From the cell containing the given text, extract its center point as (X, Y) coordinate. 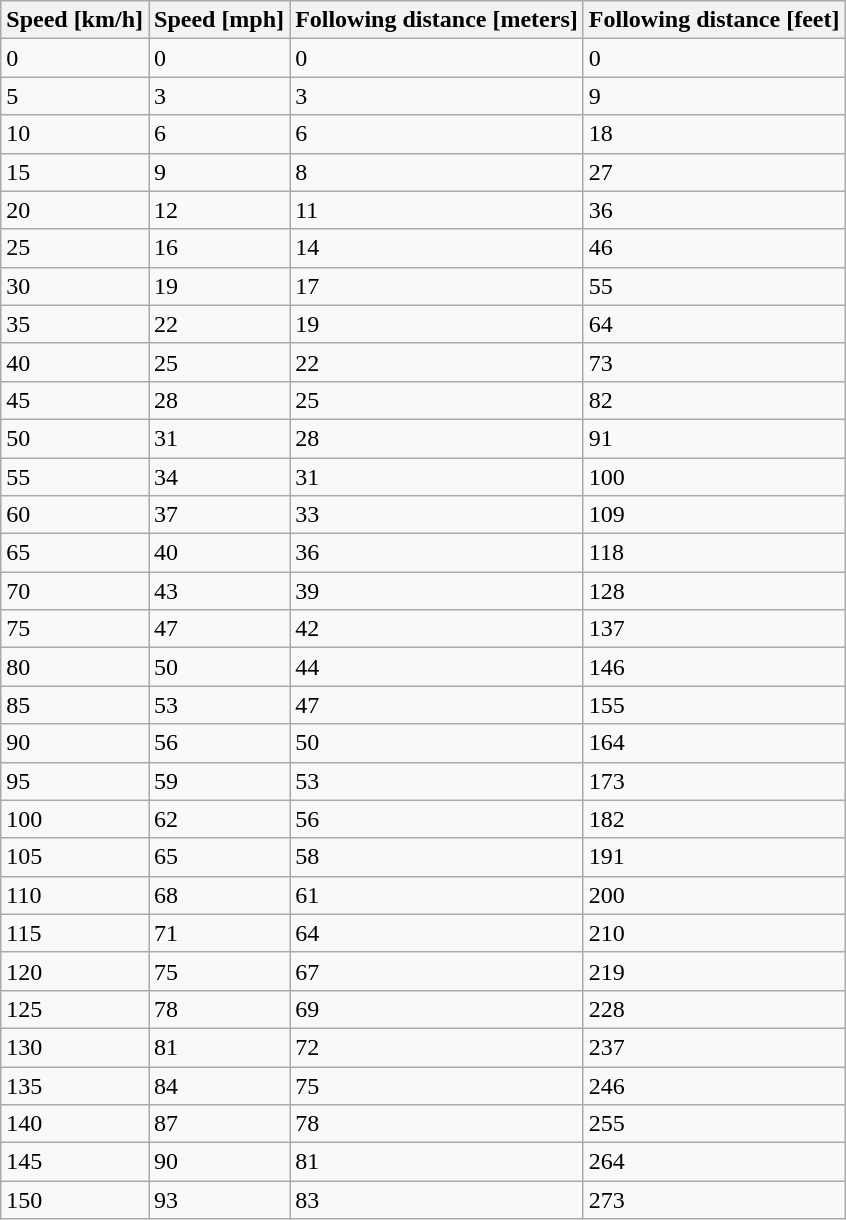
15 (75, 172)
191 (714, 857)
27 (714, 172)
120 (75, 971)
39 (437, 591)
87 (218, 1124)
85 (75, 705)
37 (218, 515)
150 (75, 1200)
45 (75, 400)
58 (437, 857)
137 (714, 629)
Speed [mph] (218, 20)
61 (437, 895)
18 (714, 134)
105 (75, 857)
11 (437, 210)
140 (75, 1124)
43 (218, 591)
135 (75, 1085)
71 (218, 933)
219 (714, 971)
Speed [km/h] (75, 20)
35 (75, 324)
12 (218, 210)
46 (714, 248)
246 (714, 1085)
72 (437, 1047)
237 (714, 1047)
146 (714, 667)
33 (437, 515)
228 (714, 1009)
173 (714, 781)
155 (714, 705)
62 (218, 819)
93 (218, 1200)
30 (75, 286)
17 (437, 286)
69 (437, 1009)
14 (437, 248)
42 (437, 629)
8 (437, 172)
200 (714, 895)
Following distance [feet] (714, 20)
255 (714, 1124)
109 (714, 515)
84 (218, 1085)
59 (218, 781)
70 (75, 591)
80 (75, 667)
68 (218, 895)
210 (714, 933)
115 (75, 933)
5 (75, 96)
164 (714, 743)
10 (75, 134)
60 (75, 515)
82 (714, 400)
20 (75, 210)
16 (218, 248)
34 (218, 477)
125 (75, 1009)
264 (714, 1162)
273 (714, 1200)
67 (437, 971)
118 (714, 553)
128 (714, 591)
130 (75, 1047)
Following distance [meters] (437, 20)
44 (437, 667)
91 (714, 438)
95 (75, 781)
110 (75, 895)
182 (714, 819)
83 (437, 1200)
73 (714, 362)
145 (75, 1162)
